Return the (X, Y) coordinate for the center point of the cell that contains the specified text.  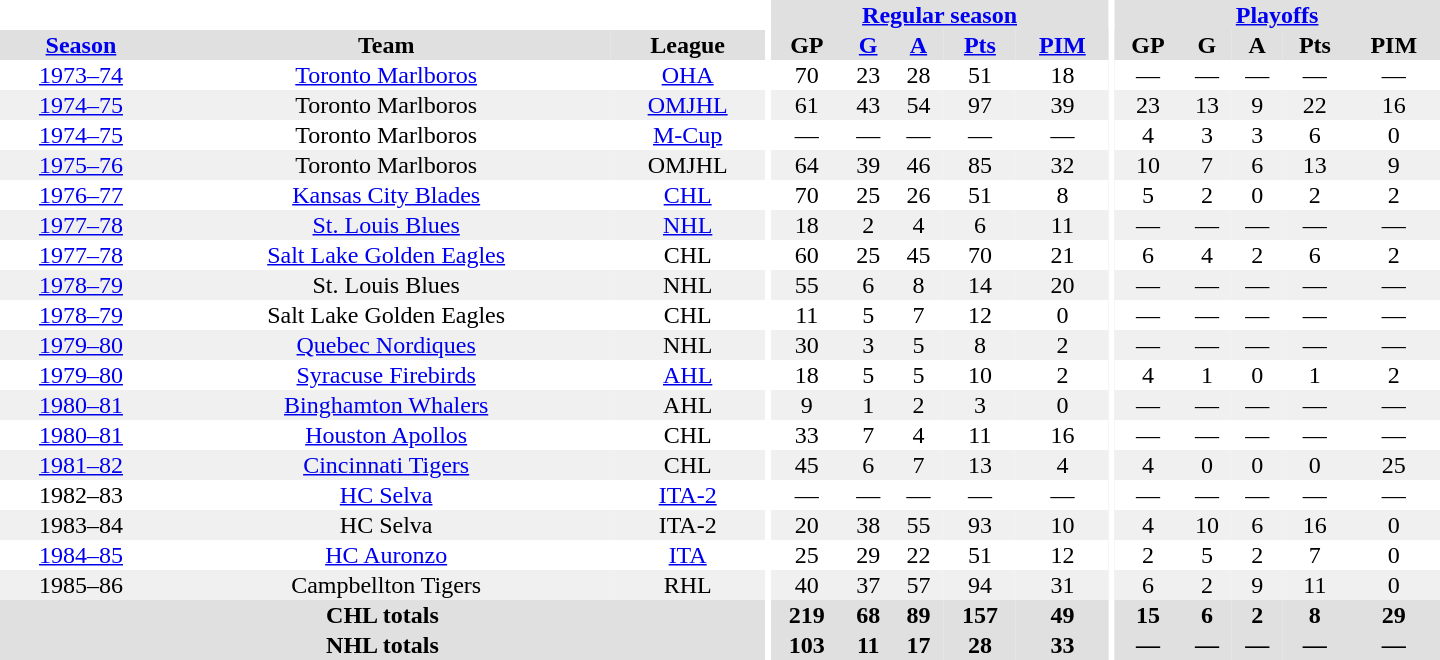
57 (918, 585)
Regular season (940, 15)
OHA (688, 75)
97 (980, 105)
26 (918, 195)
60 (808, 255)
30 (808, 345)
17 (918, 645)
League (688, 45)
21 (1062, 255)
Quebec Nordiques (386, 345)
43 (868, 105)
1976–77 (81, 195)
85 (980, 165)
40 (808, 585)
NHL totals (382, 645)
CHL totals (382, 615)
61 (808, 105)
1973–74 (81, 75)
157 (980, 615)
68 (868, 615)
37 (868, 585)
RHL (688, 585)
1975–76 (81, 165)
49 (1062, 615)
1983–84 (81, 525)
M-Cup (688, 135)
219 (808, 615)
Season (81, 45)
94 (980, 585)
Playoffs (1277, 15)
Campbellton Tigers (386, 585)
14 (980, 285)
Team (386, 45)
1984–85 (81, 555)
Kansas City Blades (386, 195)
15 (1148, 615)
Cincinnati Tigers (386, 465)
103 (808, 645)
1985–86 (81, 585)
HC Auronzo (386, 555)
89 (918, 615)
1982–83 (81, 495)
54 (918, 105)
64 (808, 165)
31 (1062, 585)
ITA (688, 555)
38 (868, 525)
93 (980, 525)
Binghamton Whalers (386, 405)
46 (918, 165)
Houston Apollos (386, 435)
1981–82 (81, 465)
32 (1062, 165)
Syracuse Firebirds (386, 375)
